Find where the given text appears and provide that cell's center as (x, y) coordinate. 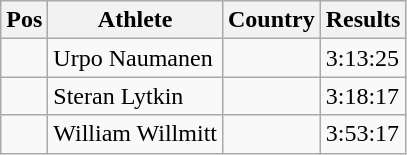
Results (363, 20)
Athlete (136, 20)
3:18:17 (363, 96)
Country (271, 20)
3:13:25 (363, 58)
William Willmitt (136, 134)
Steran Lytkin (136, 96)
Urpo Naumanen (136, 58)
3:53:17 (363, 134)
Pos (24, 20)
